Scan for the cell matching the given text and deliver its (x, y) coordinate at center. 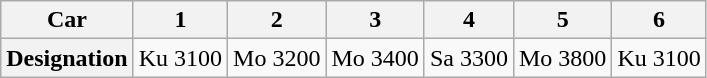
5 (562, 20)
Mo 3400 (375, 58)
3 (375, 20)
4 (468, 20)
Sa 3300 (468, 58)
Mo 3800 (562, 58)
6 (659, 20)
1 (180, 20)
Designation (67, 58)
2 (277, 20)
Mo 3200 (277, 58)
Car (67, 20)
